Determine the (x, y) coordinate at the center of the cell enclosing the given text.  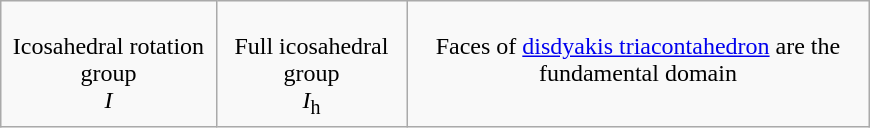
Full icosahedral groupIh (311, 64)
Faces of disdyakis triacontahedron are the fundamental domain (638, 64)
Icosahedral rotation groupI (108, 64)
